Return (x, y) of the center of cell containing provided text 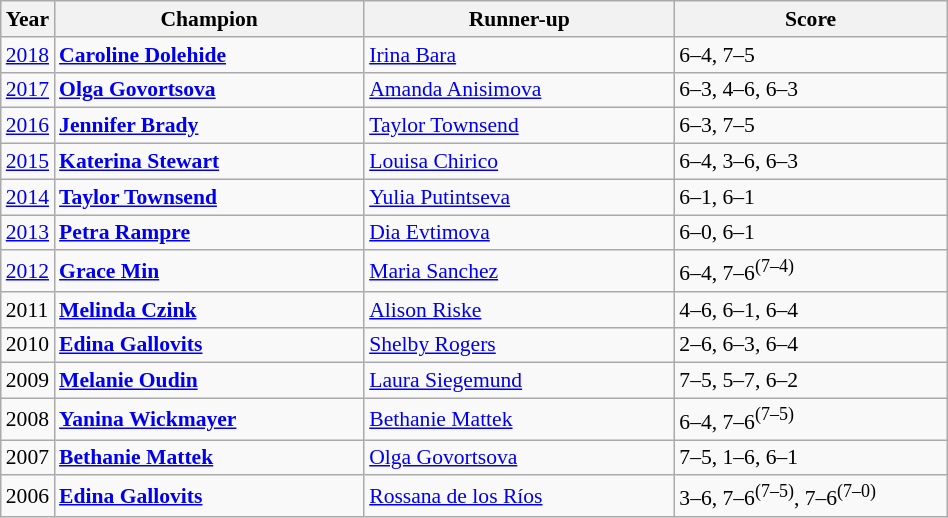
Score (810, 19)
2009 (28, 381)
4–6, 6–1, 6–4 (810, 310)
6–4, 7–6(7–5) (810, 420)
Jennifer Brady (209, 126)
7–5, 5–7, 6–2 (810, 381)
Runner-up (519, 19)
6–3, 7–5 (810, 126)
2008 (28, 420)
Year (28, 19)
Yulia Putintseva (519, 197)
2017 (28, 90)
2014 (28, 197)
Caroline Dolehide (209, 55)
Melanie Oudin (209, 381)
Katerina Stewart (209, 162)
Alison Riske (519, 310)
Irina Bara (519, 55)
2006 (28, 496)
Louisa Chirico (519, 162)
Champion (209, 19)
2018 (28, 55)
Petra Rampre (209, 233)
Shelby Rogers (519, 345)
6–0, 6–1 (810, 233)
2013 (28, 233)
6–3, 4–6, 6–3 (810, 90)
2012 (28, 272)
Maria Sanchez (519, 272)
2–6, 6–3, 6–4 (810, 345)
Amanda Anisimova (519, 90)
2015 (28, 162)
6–1, 6–1 (810, 197)
Dia Evtimova (519, 233)
Laura Siegemund (519, 381)
6–4, 3–6, 6–3 (810, 162)
Yanina Wickmayer (209, 420)
2011 (28, 310)
Rossana de los Ríos (519, 496)
2016 (28, 126)
Grace Min (209, 272)
3–6, 7–6(7–5), 7–6(7–0) (810, 496)
2010 (28, 345)
Melinda Czink (209, 310)
6–4, 7–6(7–4) (810, 272)
7–5, 1–6, 6–1 (810, 458)
2007 (28, 458)
6–4, 7–5 (810, 55)
